Return the (X, Y) coordinate for the center point of the cell that contains the specified text.  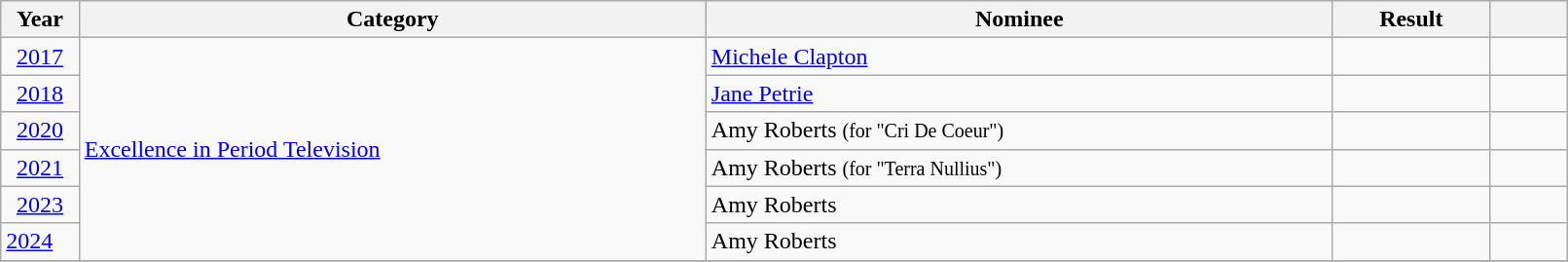
2021 (40, 168)
Amy Roberts (for "Terra Nullius") (1019, 168)
2017 (40, 56)
Nominee (1019, 19)
Michele Clapton (1019, 56)
2024 (40, 242)
2018 (40, 94)
Amy Roberts (for "Cri De Coeur") (1019, 131)
2023 (40, 205)
Jane Petrie (1019, 94)
2020 (40, 131)
Category (392, 19)
Year (40, 19)
Excellence in Period Television (392, 149)
Result (1411, 19)
